Extract the [x, y] coordinate from the center of the cell holding the provided text.  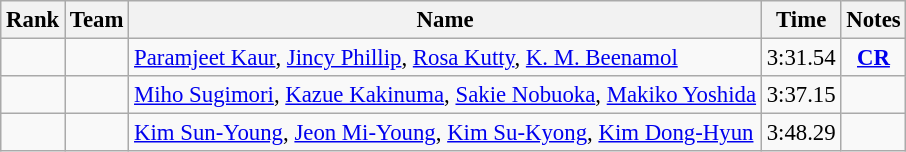
3:48.29 [801, 133]
Notes [874, 20]
Paramjeet Kaur, Jincy Phillip, Rosa Kutty, K. M. Beenamol [446, 58]
Time [801, 20]
CR [874, 58]
Miho Sugimori, Kazue Kakinuma, Sakie Nobuoka, Makiko Yoshida [446, 95]
Team [97, 20]
3:37.15 [801, 95]
Name [446, 20]
Kim Sun-Young, Jeon Mi-Young, Kim Su-Kyong, Kim Dong-Hyun [446, 133]
3:31.54 [801, 58]
Rank [33, 20]
